Return the [x, y] coordinate for the center point of the cell that contains the specified text.  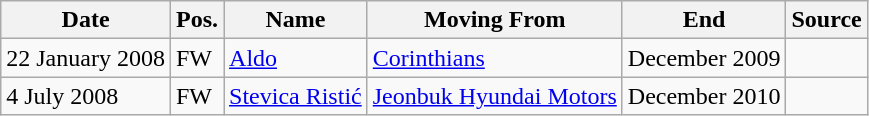
22 January 2008 [86, 58]
December 2010 [704, 96]
Stevica Ristić [296, 96]
Date [86, 20]
Pos. [196, 20]
Source [826, 20]
Aldo [296, 58]
Jeonbuk Hyundai Motors [494, 96]
Moving From [494, 20]
December 2009 [704, 58]
4 July 2008 [86, 96]
Corinthians [494, 58]
End [704, 20]
Name [296, 20]
